Return the (x, y) coordinate for the center point of the cell that contains the specified text.  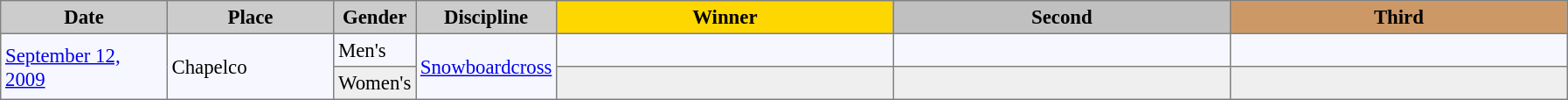
Place (250, 18)
Women's (375, 83)
September 12, 2009 (84, 67)
Second (1062, 18)
Third (1399, 18)
Men's (375, 50)
Winner (725, 18)
Snowboardcross (486, 67)
Chapelco (250, 67)
Discipline (486, 18)
Gender (375, 18)
Date (84, 18)
